Capture the cell that displays the provided text and extract its [x, y] central coordinate. 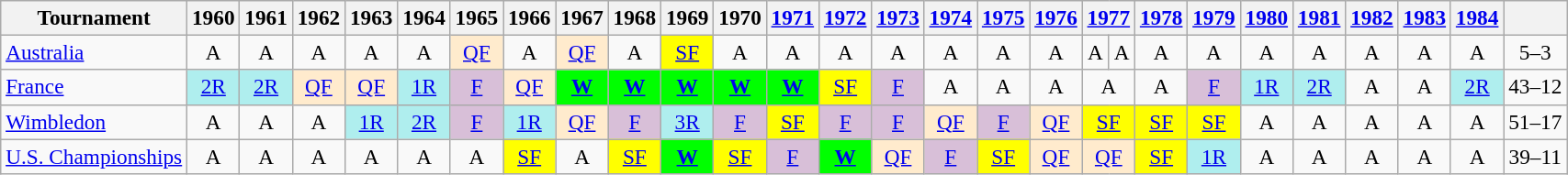
1963 [371, 17]
1984 [1477, 17]
Tournament [94, 17]
1965 [476, 17]
1979 [1214, 17]
1977 [1108, 17]
1983 [1424, 17]
1962 [318, 17]
39–11 [1536, 156]
U.S. Championships [94, 156]
1980 [1266, 17]
1976 [1056, 17]
1981 [1319, 17]
1973 [898, 17]
1967 [582, 17]
1978 [1161, 17]
1972 [845, 17]
1982 [1372, 17]
Australia [94, 52]
1975 [1003, 17]
1964 [424, 17]
1966 [529, 17]
1970 [740, 17]
51–17 [1536, 122]
1969 [687, 17]
5–3 [1536, 52]
Wimbledon [94, 122]
France [94, 87]
1971 [792, 17]
1960 [213, 17]
1974 [950, 17]
1968 [634, 17]
43–12 [1536, 87]
3R [687, 122]
1961 [266, 17]
